Identify which cell holds the provided text, then report its [x, y] central coordinate. 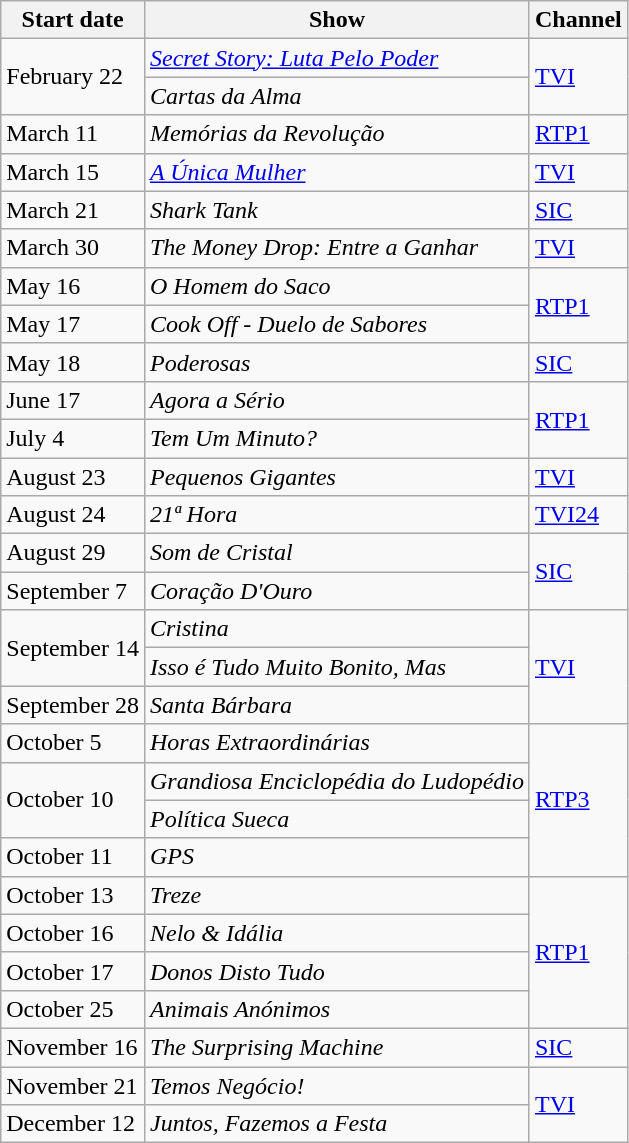
July 4 [73, 438]
August 29 [73, 553]
October 25 [73, 1009]
The Surprising Machine [336, 1047]
October 5 [73, 743]
September 14 [73, 648]
Start date [73, 20]
Donos Disto Tudo [336, 971]
November 16 [73, 1047]
Isso é Tudo Muito Bonito, Mas [336, 667]
March 30 [73, 248]
Grandiosa Enciclopédia do Ludopédio [336, 781]
Juntos, Fazemos a Festa [336, 1124]
October 11 [73, 857]
Agora a Sério [336, 400]
The Money Drop: Entre a Ganhar [336, 248]
Memórias da Revolução [336, 134]
Som de Cristal [336, 553]
May 18 [73, 362]
Channel [578, 20]
August 24 [73, 515]
Poderosas [336, 362]
February 22 [73, 77]
A Única Mulher [336, 172]
March 21 [73, 210]
Tem Um Minuto? [336, 438]
Cartas da Alma [336, 96]
RTP3 [578, 800]
August 23 [73, 477]
Coração D'Ouro [336, 591]
November 21 [73, 1085]
March 15 [73, 172]
October 10 [73, 800]
June 17 [73, 400]
Política Sueca [336, 819]
October 17 [73, 971]
May 17 [73, 324]
March 11 [73, 134]
Animais Anónimos [336, 1009]
Horas Extraordinárias [336, 743]
TVI24 [578, 515]
October 16 [73, 933]
Pequenos Gigantes [336, 477]
Cristina [336, 629]
GPS [336, 857]
September 28 [73, 705]
October 13 [73, 895]
Shark Tank [336, 210]
Santa Bárbara [336, 705]
21ª Hora [336, 515]
December 12 [73, 1124]
Temos Negócio! [336, 1085]
September 7 [73, 591]
Secret Story: Luta Pelo Poder [336, 58]
May 16 [73, 286]
O Homem do Saco [336, 286]
Nelo & Idália [336, 933]
Cook Off - Duelo de Sabores [336, 324]
Treze [336, 895]
Show [336, 20]
